For the text-containing cell, return its midpoint in [X, Y] coordinate format. 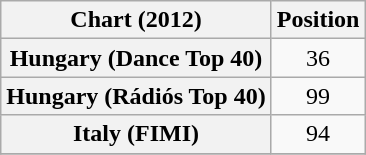
Position [318, 20]
Italy (FIMI) [136, 134]
Chart (2012) [136, 20]
Hungary (Dance Top 40) [136, 58]
Hungary (Rádiós Top 40) [136, 96]
36 [318, 58]
99 [318, 96]
94 [318, 134]
